Pinpoint the cell where the given text exists, returning its (x, y) midpoint coordinate. 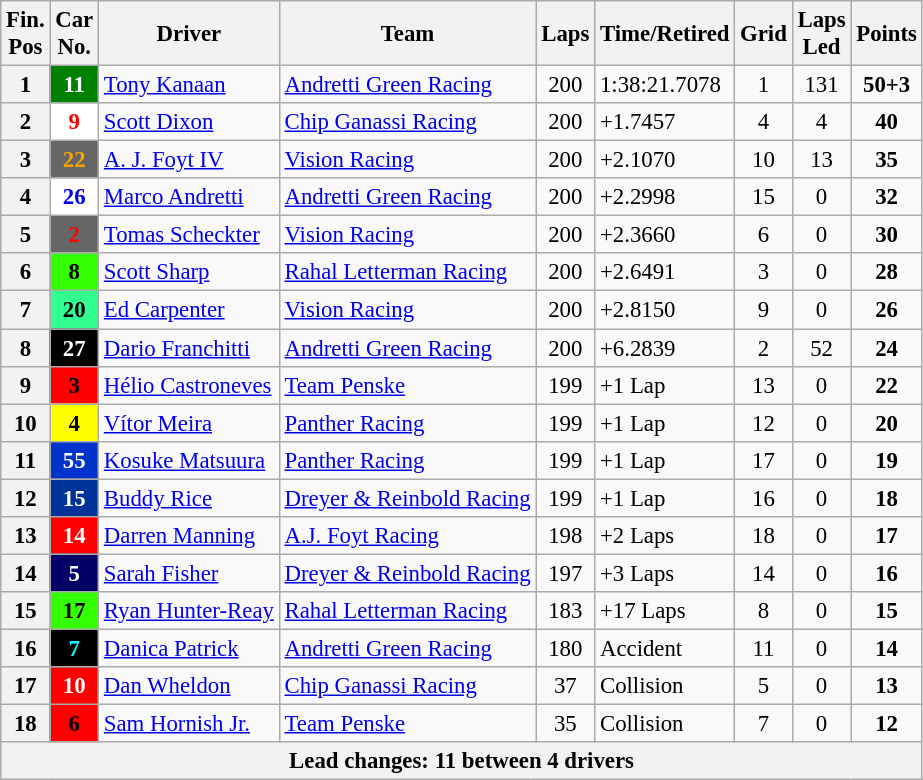
Dario Franchitti (190, 348)
+2.3660 (665, 235)
Tomas Scheckter (190, 235)
Scott Dixon (190, 122)
19 (886, 460)
50+3 (886, 85)
198 (566, 536)
+2.8150 (665, 310)
183 (566, 611)
Sarah Fisher (190, 573)
+1.7457 (665, 122)
+6.2839 (665, 348)
Marco Andretti (190, 197)
Sam Hornish Jr. (190, 724)
+3 Laps (665, 573)
A.J. Foyt Racing (408, 536)
CarNo. (74, 34)
32 (886, 197)
A. J. Foyt IV (190, 160)
Danica Patrick (190, 648)
Fin.Pos (26, 34)
Grid (764, 34)
27 (74, 348)
+2.1070 (665, 160)
180 (566, 648)
52 (822, 348)
Scott Sharp (190, 273)
+2.2998 (665, 197)
Ed Carpenter (190, 310)
Ryan Hunter-Reay (190, 611)
37 (566, 686)
197 (566, 573)
Buddy Rice (190, 498)
1:38:21.7078 (665, 85)
Lead changes: 11 between 4 drivers (462, 761)
Hélio Castroneves (190, 385)
+17 Laps (665, 611)
131 (822, 85)
Dan Wheldon (190, 686)
Darren Manning (190, 536)
Laps (566, 34)
Points (886, 34)
Driver (190, 34)
24 (886, 348)
40 (886, 122)
+2 Laps (665, 536)
Tony Kanaan (190, 85)
+2.6491 (665, 273)
Team (408, 34)
28 (886, 273)
Kosuke Matsuura (190, 460)
Vítor Meira (190, 423)
Accident (665, 648)
Time/Retired (665, 34)
30 (886, 235)
55 (74, 460)
LapsLed (822, 34)
